Return the [x, y] coordinate for the center point of the cell that contains the specified text.  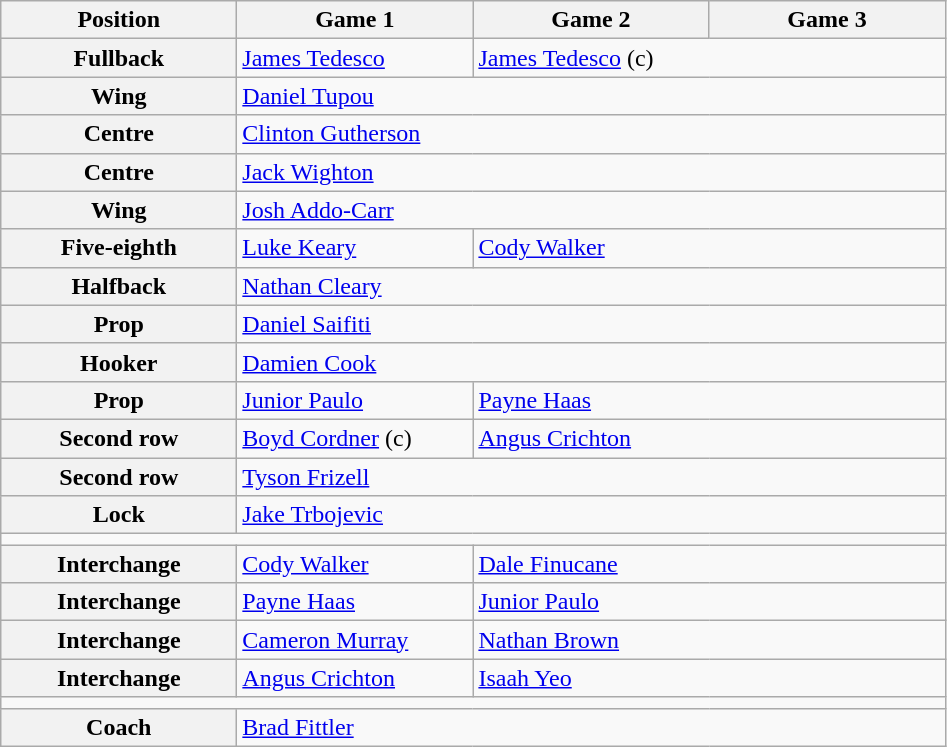
Tyson Frizell [591, 477]
Halfback [119, 286]
Daniel Saifiti [591, 324]
Luke Keary [355, 248]
Nathan Brown [709, 640]
James Tedesco [355, 58]
Isaah Yeo [709, 678]
James Tedesco (c) [709, 58]
Daniel Tupou [591, 96]
Jake Trbojevic [591, 515]
Game 1 [355, 20]
Game 2 [591, 20]
Damien Cook [591, 362]
Coach [119, 727]
Fullback [119, 58]
Position [119, 20]
Game 3 [827, 20]
Dale Finucane [709, 564]
Boyd Cordner (c) [355, 438]
Hooker [119, 362]
Nathan Cleary [591, 286]
Cameron Murray [355, 640]
Clinton Gutherson [591, 134]
Lock [119, 515]
Five-eighth [119, 248]
Brad Fittler [591, 727]
Josh Addo-Carr [591, 210]
Jack Wighton [591, 172]
